From the cell containing the given text, extract its center point as [x, y] coordinate. 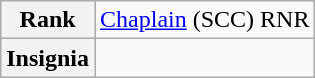
Chaplain (SCC) RNR [205, 20]
Rank [48, 20]
Insignia [48, 58]
